Provide the [X, Y] coordinate of the cell's center where the given text is located.  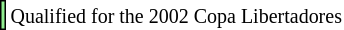
Qualified for the 2002 Copa Libertadores [176, 15]
